Detect which cell encompasses the target text, then output its (x, y) center coordinate. 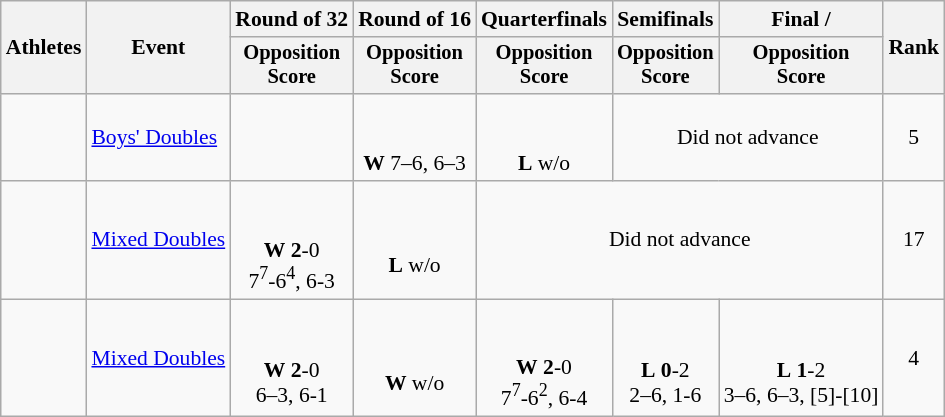
W 7–6, 6–3 (414, 138)
4 (914, 358)
W 2-0 77-62, 6-4 (544, 358)
Athletes (44, 48)
L 0-2 2–6, 1-6 (666, 358)
W w/o (414, 358)
Rank (914, 48)
L 1-2 3–6, 6–3, [5]-[10] (802, 358)
17 (914, 240)
5 (914, 138)
W 2-0 6–3, 6-1 (292, 358)
Round of 32 (292, 19)
Boys' Doubles (158, 138)
Semifinals (666, 19)
Event (158, 48)
W 2-0 77-64, 6-3 (292, 240)
Quarterfinals (544, 19)
Final / (802, 19)
Round of 16 (414, 19)
